Capture the cell that displays the provided text and extract its (x, y) central coordinate. 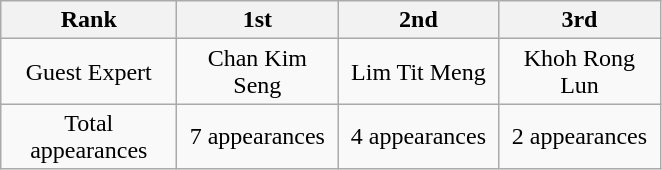
Rank (89, 20)
1st (258, 20)
7 appearances (258, 136)
Khoh Rong Lun (580, 72)
2nd (418, 20)
2 appearances (580, 136)
Guest Expert (89, 72)
3rd (580, 20)
Chan Kim Seng (258, 72)
Lim Tit Meng (418, 72)
4 appearances (418, 136)
Total appearances (89, 136)
